Search for the cell housing the specified text and yield its [X, Y] center coordinate. 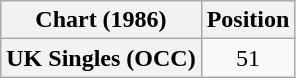
51 [248, 58]
Position [248, 20]
UK Singles (OCC) [101, 58]
Chart (1986) [101, 20]
